Scan for the cell matching the given text and deliver its [X, Y] coordinate at center. 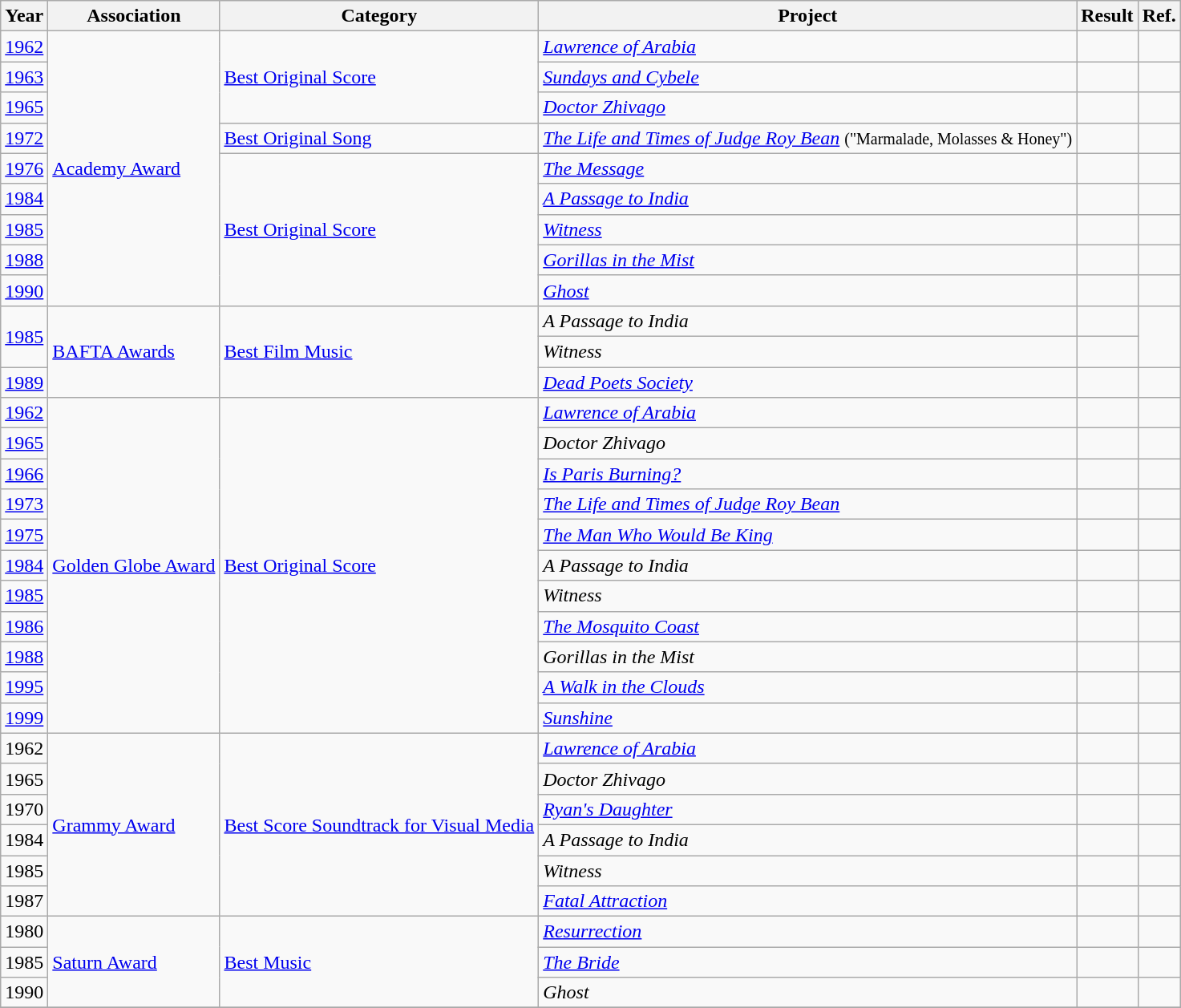
Best Music [379, 962]
1963 [24, 77]
1966 [24, 474]
1980 [24, 932]
The Man Who Would Be King [808, 535]
Ref. [1159, 16]
Category [379, 16]
Golden Globe Award [134, 566]
Best Score Soundtrack for Visual Media [379, 824]
The Mosquito Coast [808, 626]
Ryan's Daughter [808, 809]
Best Original Song [379, 138]
Grammy Award [134, 824]
The Life and Times of Judge Roy Bean ("Marmalade, Molasses & Honey") [808, 138]
1999 [24, 718]
Fatal Attraction [808, 901]
1995 [24, 687]
Dead Poets Society [808, 383]
1976 [24, 168]
Best Film Music [379, 351]
The Bride [808, 962]
Sunshine [808, 718]
Saturn Award [134, 962]
Is Paris Burning? [808, 474]
Academy Award [134, 168]
Year [24, 16]
Project [808, 16]
Association [134, 16]
1987 [24, 901]
1970 [24, 809]
1975 [24, 535]
1986 [24, 626]
The Life and Times of Judge Roy Bean [808, 504]
BAFTA Awards [134, 351]
Result [1107, 16]
1973 [24, 504]
Resurrection [808, 932]
1989 [24, 383]
Sundays and Cybele [808, 77]
The Message [808, 168]
A Walk in the Clouds [808, 687]
1972 [24, 138]
